Capture the cell that displays the provided text and extract its (X, Y) central coordinate. 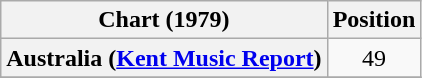
Australia (Kent Music Report) (164, 58)
Position (374, 20)
49 (374, 58)
Chart (1979) (164, 20)
